Determine the [X, Y] coordinate at the center of the cell enclosing the given text.  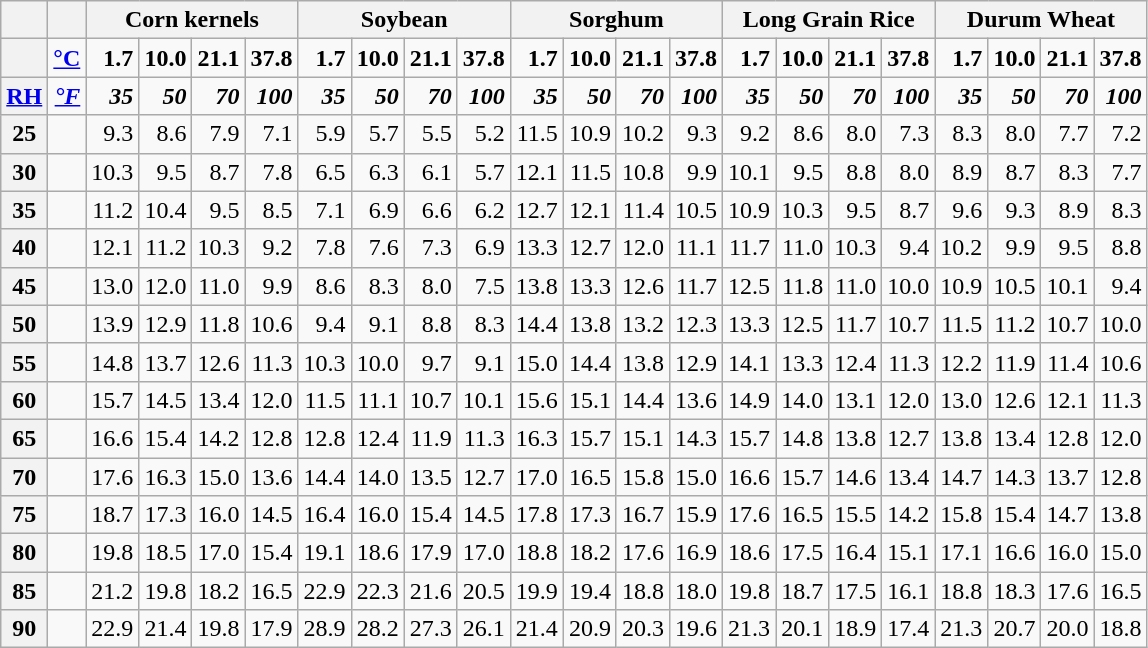
°F [67, 96]
20.9 [590, 629]
°C [67, 58]
14.6 [856, 477]
25 [24, 134]
17.1 [962, 553]
Durum Wheat [1041, 20]
13.9 [112, 324]
7.5 [484, 286]
15.9 [696, 515]
19.4 [590, 591]
18.3 [1014, 591]
7.9 [218, 134]
RH [24, 96]
20.5 [484, 591]
21.6 [430, 591]
15.5 [856, 515]
55 [24, 362]
90 [24, 629]
10.8 [642, 172]
13.5 [430, 477]
21.2 [112, 591]
9.7 [430, 362]
12.3 [696, 324]
16.7 [642, 515]
8.5 [272, 210]
26.1 [484, 629]
6.3 [378, 172]
80 [24, 553]
6.2 [484, 210]
14.9 [750, 400]
65 [24, 438]
Sorghum [616, 20]
20.0 [1068, 629]
12.2 [962, 362]
18.9 [856, 629]
20.1 [802, 629]
19.6 [696, 629]
15.6 [536, 400]
27.3 [430, 629]
22.3 [378, 591]
6.1 [430, 172]
6.6 [430, 210]
9.6 [962, 210]
13.2 [642, 324]
17.4 [908, 629]
6.5 [324, 172]
40 [24, 248]
13.1 [856, 400]
5.5 [430, 134]
20.7 [1014, 629]
20.3 [642, 629]
7.6 [378, 248]
16.9 [696, 553]
10.4 [166, 210]
19.1 [324, 553]
17.8 [536, 515]
28.9 [324, 629]
60 [24, 400]
Corn kernels [192, 20]
5.2 [484, 134]
5.9 [324, 134]
30 [24, 172]
28.2 [378, 629]
45 [24, 286]
18.0 [696, 591]
Soybean [404, 20]
Long Grain Rice [829, 20]
85 [24, 591]
7.2 [1120, 134]
16.1 [908, 591]
19.9 [536, 591]
75 [24, 515]
14.1 [750, 362]
18.5 [166, 553]
